Search for the cell housing the specified text and yield its [x, y] center coordinate. 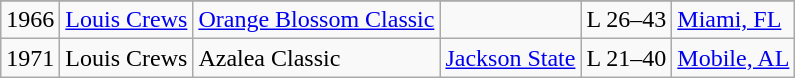
L 26–43 [626, 20]
Orange Blossom Classic [316, 20]
L 21–40 [626, 58]
Mobile, AL [734, 58]
Azalea Classic [316, 58]
1971 [30, 58]
1966 [30, 20]
Miami, FL [734, 20]
Jackson State [510, 58]
